Determine the [x, y] coordinate at the center of the cell enclosing the given text.  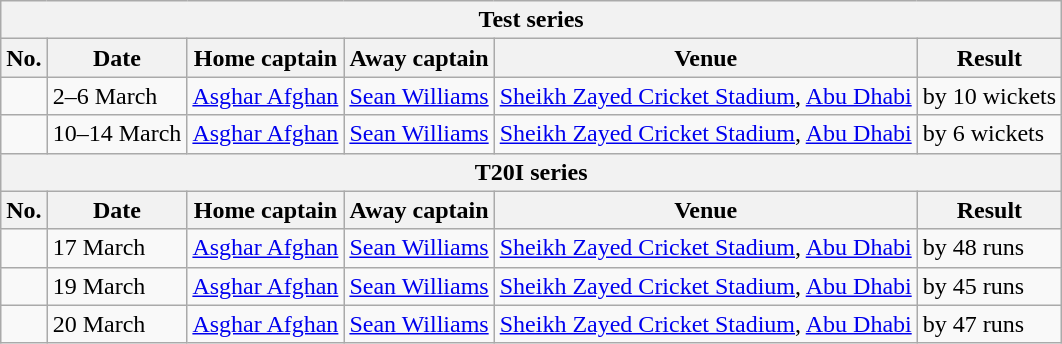
Test series [532, 20]
by 48 runs [989, 248]
by 47 runs [989, 324]
20 March [117, 324]
by 45 runs [989, 286]
by 10 wickets [989, 96]
2–6 March [117, 96]
17 March [117, 248]
10–14 March [117, 134]
19 March [117, 286]
T20I series [532, 172]
by 6 wickets [989, 134]
